Return the [X, Y] coordinate for the center point of the cell that contains the specified text.  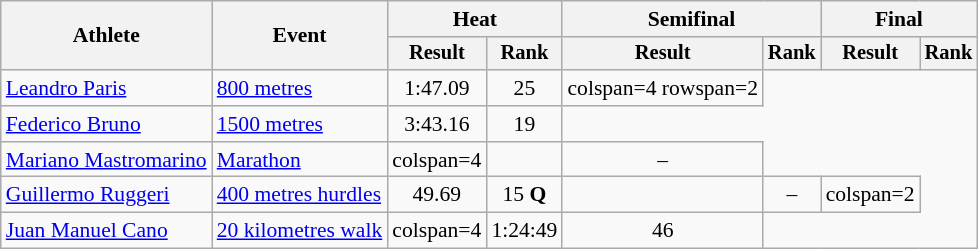
Final [900, 19]
Mariano Mastromarino [106, 160]
Juan Manuel Cano [106, 231]
Marathon [300, 160]
49.69 [436, 195]
46 [662, 231]
3:43.16 [436, 124]
25 [524, 88]
400 metres hurdles [300, 195]
colspan=4 rowspan=2 [662, 88]
Federico Bruno [106, 124]
Leandro Paris [106, 88]
20 kilometres walk [300, 231]
19 [524, 124]
1500 metres [300, 124]
1:47.09 [436, 88]
Event [300, 36]
1:24:49 [524, 231]
15 Q [524, 195]
800 metres [300, 88]
Athlete [106, 36]
Heat [474, 19]
Guillermo Ruggeri [106, 195]
Semifinal [691, 19]
colspan=2 [870, 195]
